Determine the (X, Y) coordinate at the center of the cell enclosing the given text.  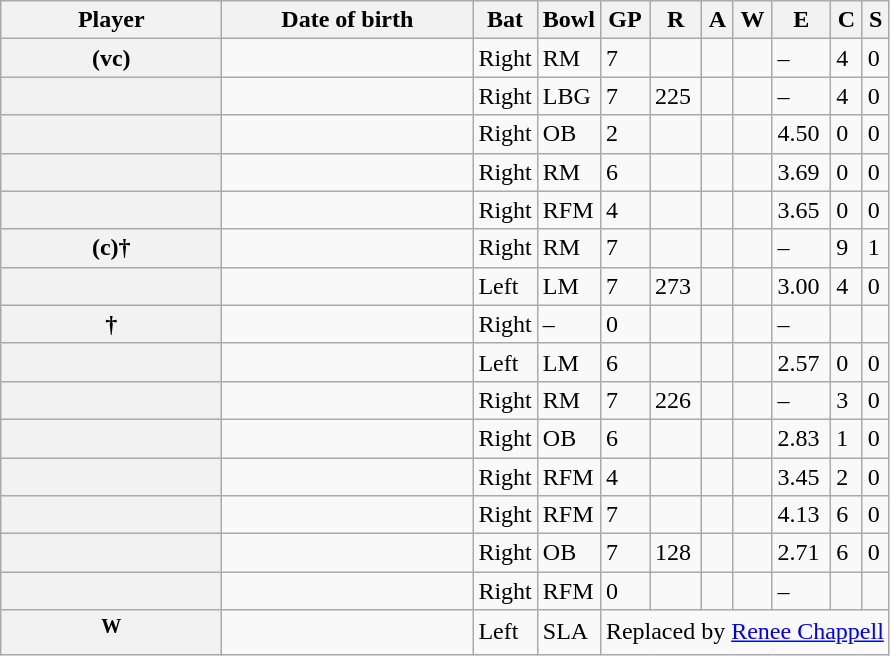
3.00 (802, 286)
3 (846, 400)
E (802, 20)
9 (846, 248)
128 (676, 553)
273 (676, 286)
(c)† (112, 248)
Bowl (568, 20)
2.83 (802, 438)
(vc) (112, 58)
225 (676, 96)
3.69 (802, 172)
Player (112, 20)
A (718, 20)
2.71 (802, 553)
3.45 (802, 477)
Bat (505, 20)
† (112, 324)
226 (676, 400)
Replaced by Renee Chappell (744, 632)
4.13 (802, 515)
R (676, 20)
2.57 (802, 362)
Date of birth (348, 20)
S (876, 20)
C (846, 20)
4.50 (802, 134)
3.65 (802, 210)
SLA (568, 632)
LBG (568, 96)
GP (624, 20)
